Output the [X, Y] coordinate of the center of the cell containing the given text.  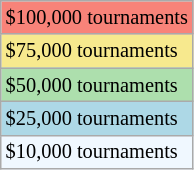
$10,000 tournaments [97, 152]
$100,000 tournaments [97, 17]
$25,000 tournaments [97, 118]
$50,000 tournaments [97, 85]
$75,000 tournaments [97, 51]
